Scan for the cell matching the given text and deliver its (x, y) coordinate at center. 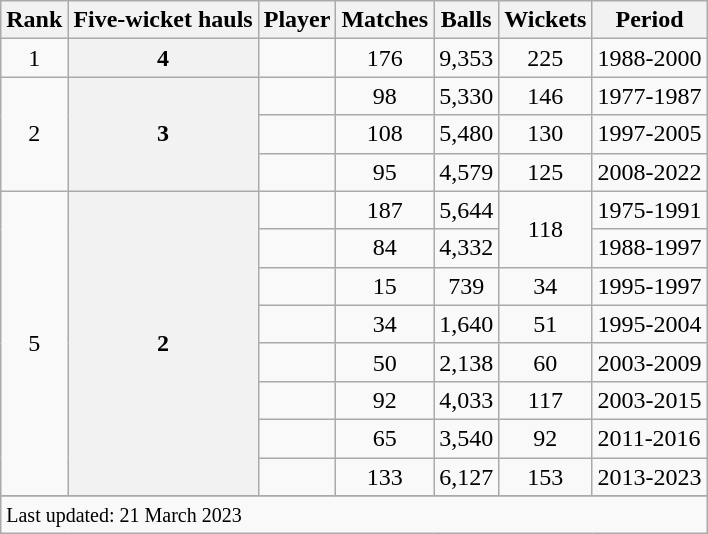
65 (385, 438)
118 (546, 229)
2011-2016 (650, 438)
1988-1997 (650, 248)
1 (34, 58)
95 (385, 172)
187 (385, 210)
Balls (466, 20)
225 (546, 58)
133 (385, 477)
50 (385, 362)
1975-1991 (650, 210)
6,127 (466, 477)
Rank (34, 20)
125 (546, 172)
Five-wicket hauls (163, 20)
1977-1987 (650, 96)
117 (546, 400)
4,033 (466, 400)
Last updated: 21 March 2023 (354, 515)
4,579 (466, 172)
146 (546, 96)
739 (466, 286)
3,540 (466, 438)
2,138 (466, 362)
4,332 (466, 248)
108 (385, 134)
Wickets (546, 20)
2003-2009 (650, 362)
176 (385, 58)
Matches (385, 20)
2008-2022 (650, 172)
5,330 (466, 96)
4 (163, 58)
9,353 (466, 58)
84 (385, 248)
15 (385, 286)
1,640 (466, 324)
1995-1997 (650, 286)
51 (546, 324)
98 (385, 96)
1995-2004 (650, 324)
1988-2000 (650, 58)
Period (650, 20)
153 (546, 477)
130 (546, 134)
2013-2023 (650, 477)
2003-2015 (650, 400)
1997-2005 (650, 134)
5,644 (466, 210)
3 (163, 134)
60 (546, 362)
Player (297, 20)
5,480 (466, 134)
5 (34, 343)
